Identify which cell holds the provided text, then report its (X, Y) central coordinate. 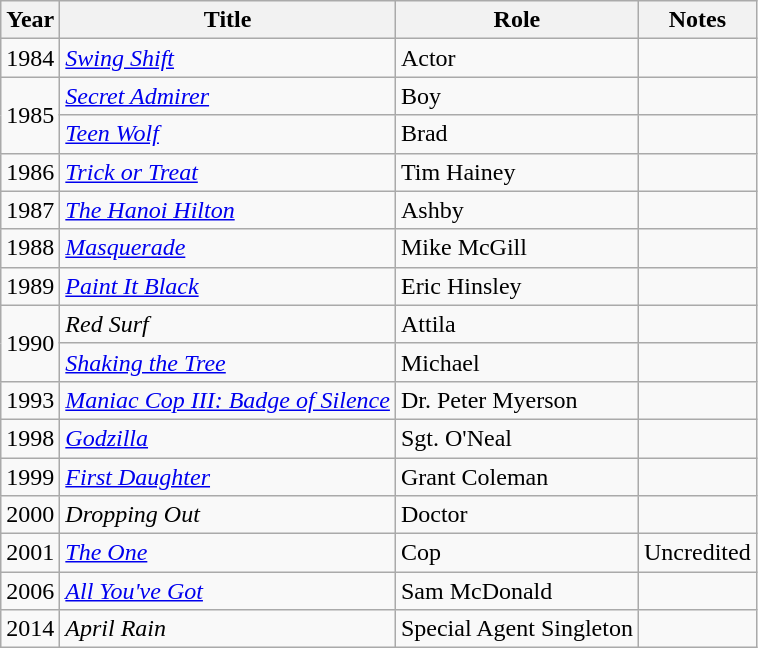
1986 (30, 172)
Brad (516, 134)
Attila (516, 324)
All You've Got (228, 591)
Role (516, 20)
1987 (30, 210)
Dr. Peter Myerson (516, 400)
1993 (30, 400)
Boy (516, 96)
Doctor (516, 515)
First Daughter (228, 477)
Ashby (516, 210)
Red Surf (228, 324)
Sam McDonald (516, 591)
Masquerade (228, 248)
The Hanoi Hilton (228, 210)
2006 (30, 591)
1999 (30, 477)
Grant Coleman (516, 477)
Secret Admirer (228, 96)
1988 (30, 248)
Actor (516, 58)
Dropping Out (228, 515)
Godzilla (228, 438)
Sgt. O'Neal (516, 438)
Title (228, 20)
Tim Hainey (516, 172)
Trick or Treat (228, 172)
Maniac Cop III: Badge of Silence (228, 400)
Michael (516, 362)
April Rain (228, 629)
Swing Shift (228, 58)
Cop (516, 553)
Teen Wolf (228, 134)
Paint It Black (228, 286)
Year (30, 20)
Notes (697, 20)
2014 (30, 629)
1990 (30, 343)
Mike McGill (516, 248)
Special Agent Singleton (516, 629)
1989 (30, 286)
1998 (30, 438)
2001 (30, 553)
1985 (30, 115)
Eric Hinsley (516, 286)
1984 (30, 58)
2000 (30, 515)
Uncredited (697, 553)
The One (228, 553)
Shaking the Tree (228, 362)
